Capture the cell that displays the provided text and extract its [x, y] central coordinate. 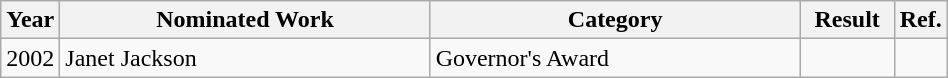
Governor's Award [615, 58]
Ref. [920, 20]
2002 [30, 58]
Category [615, 20]
Result [847, 20]
Nominated Work [245, 20]
Janet Jackson [245, 58]
Year [30, 20]
